Return the [x, y] coordinate for the center point of the cell that contains the specified text.  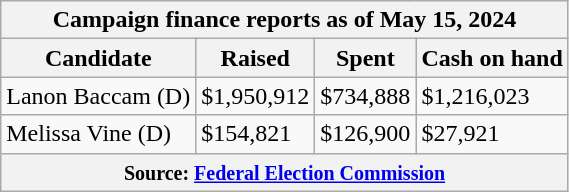
Campaign finance reports as of May 15, 2024 [285, 20]
$154,821 [256, 134]
$734,888 [366, 96]
Cash on hand [492, 58]
Spent [366, 58]
Lanon Baccam (D) [98, 96]
Melissa Vine (D) [98, 134]
Source: Federal Election Commission [285, 172]
$1,216,023 [492, 96]
Candidate [98, 58]
$126,900 [366, 134]
Raised [256, 58]
$27,921 [492, 134]
$1,950,912 [256, 96]
